Extract the (X, Y) coordinate from the center of the cell holding the provided text.  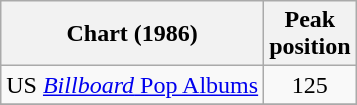
Peakposition (310, 34)
US Billboard Pop Albums (132, 85)
125 (310, 85)
Chart (1986) (132, 34)
